Extract the (X, Y) coordinate from the center of the cell holding the provided text.  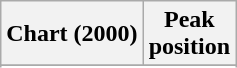
Chart (2000) (72, 34)
Peakposition (189, 34)
